From the cell containing the given text, extract its center point as (x, y) coordinate. 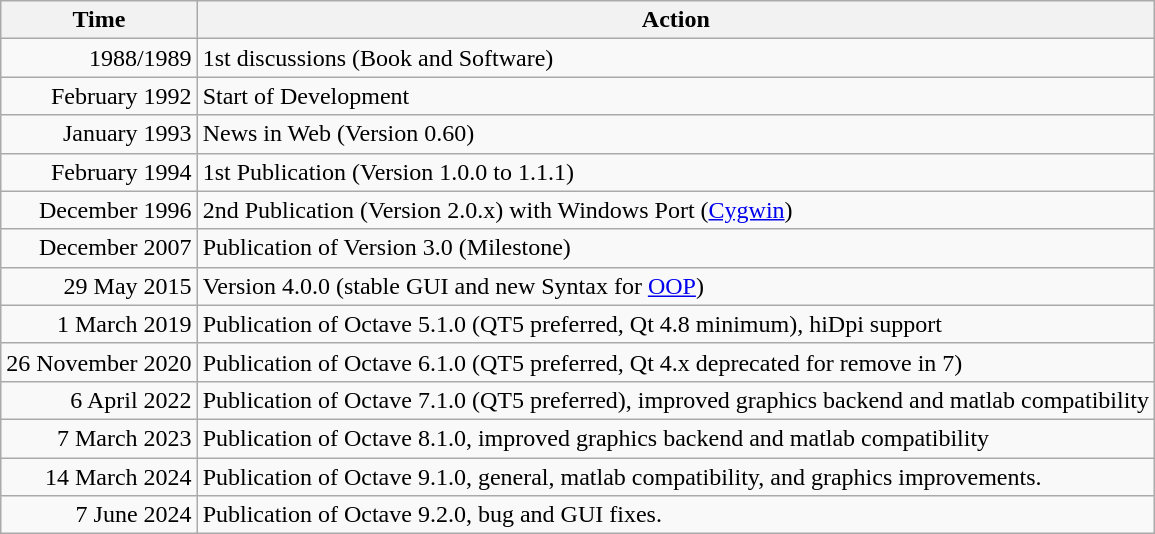
Time (99, 20)
7 June 2024 (99, 515)
December 2007 (99, 248)
1st discussions (Book and Software) (676, 58)
January 1993 (99, 134)
2nd Publication (Version 2.0.x) with Windows Port (Cygwin) (676, 210)
February 1994 (99, 172)
Publication of Octave 5.1.0 (QT5 preferred, Qt 4.8 minimum), hiDpi support (676, 324)
1 March 2019 (99, 324)
1st Publication (Version 1.0.0 to 1.1.1) (676, 172)
26 November 2020 (99, 362)
Publication of Version 3.0 (Milestone) (676, 248)
Version 4.0.0 (stable GUI and new Syntax for OOP) (676, 286)
7 March 2023 (99, 438)
6 April 2022 (99, 400)
December 1996 (99, 210)
Publication of Octave 7.1.0 (QT5 preferred), improved graphics backend and matlab compatibility (676, 400)
Publication of Octave 9.2.0, bug and GUI fixes. (676, 515)
Publication of Octave 9.1.0, general, matlab compatibility, and graphics improvements. (676, 477)
Publication of Octave 8.1.0, improved graphics backend and matlab compatibility (676, 438)
February 1992 (99, 96)
Start of Development (676, 96)
14 March 2024 (99, 477)
29 May 2015 (99, 286)
1988/1989 (99, 58)
Action (676, 20)
News in Web (Version 0.60) (676, 134)
Publication of Octave 6.1.0 (QT5 preferred, Qt 4.x deprecated for remove in 7) (676, 362)
